Return the (X, Y) coordinate for the center point of the cell that contains the specified text.  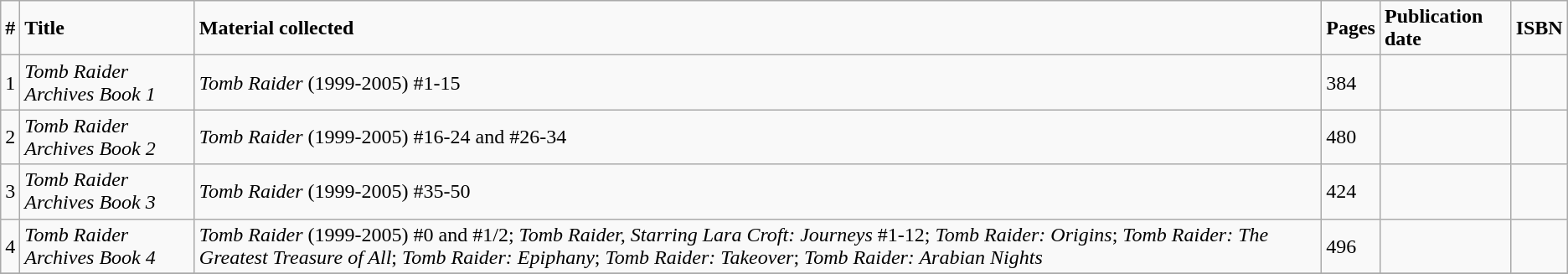
Tomb Raider Archives Book 1 (107, 82)
Publication date (1446, 28)
ISBN (1540, 28)
# (10, 28)
Tomb Raider Archives Book 3 (107, 191)
Title (107, 28)
424 (1351, 191)
Tomb Raider (1999-2005) #35-50 (758, 191)
Tomb Raider Archives Book 4 (107, 246)
Pages (1351, 28)
Tomb Raider Archives Book 2 (107, 137)
3 (10, 191)
1 (10, 82)
2 (10, 137)
Tomb Raider (1999-2005) #16-24 and #26-34 (758, 137)
Tomb Raider (1999-2005) #1-15 (758, 82)
480 (1351, 137)
384 (1351, 82)
Material collected (758, 28)
496 (1351, 246)
4 (10, 246)
